Return the (X, Y) coordinate for the center point of the cell that contains the specified text.  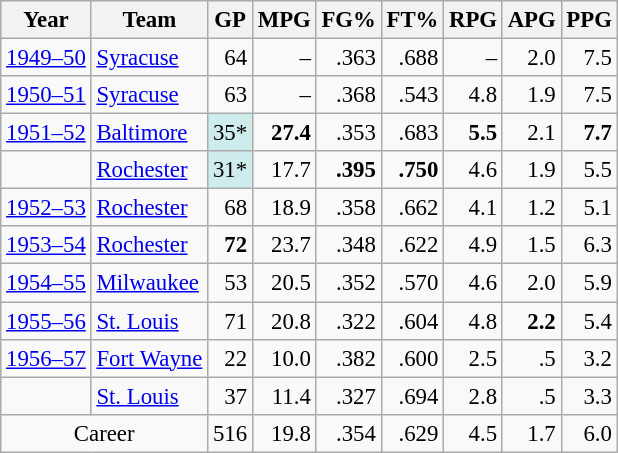
7.7 (589, 133)
.382 (348, 358)
Milwaukee (150, 283)
Fort Wayne (150, 358)
FG% (348, 20)
.353 (348, 133)
.600 (412, 358)
19.8 (284, 433)
17.7 (284, 170)
4.1 (474, 208)
22 (230, 358)
6.0 (589, 433)
1956–57 (46, 358)
20.8 (284, 321)
.354 (348, 433)
1950–51 (46, 95)
Career (104, 433)
.348 (348, 245)
.322 (348, 321)
PPG (589, 20)
71 (230, 321)
4.9 (474, 245)
1.7 (532, 433)
Team (150, 20)
1951–52 (46, 133)
27.4 (284, 133)
68 (230, 208)
5.4 (589, 321)
1954–55 (46, 283)
.327 (348, 396)
GP (230, 20)
5.1 (589, 208)
23.7 (284, 245)
10.0 (284, 358)
.683 (412, 133)
1949–50 (46, 58)
.629 (412, 433)
63 (230, 95)
6.3 (589, 245)
.750 (412, 170)
.622 (412, 245)
3.3 (589, 396)
.363 (348, 58)
.694 (412, 396)
516 (230, 433)
.604 (412, 321)
.688 (412, 58)
2.5 (474, 358)
Baltimore (150, 133)
.352 (348, 283)
.395 (348, 170)
4.5 (474, 433)
31* (230, 170)
1.5 (532, 245)
11.4 (284, 396)
3.2 (589, 358)
2.8 (474, 396)
.543 (412, 95)
35* (230, 133)
2.2 (532, 321)
1953–54 (46, 245)
37 (230, 396)
.368 (348, 95)
5.9 (589, 283)
53 (230, 283)
1952–53 (46, 208)
1.2 (532, 208)
Year (46, 20)
72 (230, 245)
1955–56 (46, 321)
FT% (412, 20)
64 (230, 58)
2.1 (532, 133)
RPG (474, 20)
MPG (284, 20)
18.9 (284, 208)
20.5 (284, 283)
APG (532, 20)
.570 (412, 283)
.358 (348, 208)
.662 (412, 208)
